From the cell containing the given text, extract its center point as (x, y) coordinate. 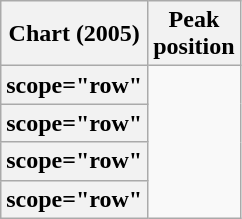
Chart (2005) (74, 34)
Peakposition (194, 34)
